Find where the given text appears and provide that cell's center as [x, y] coordinate. 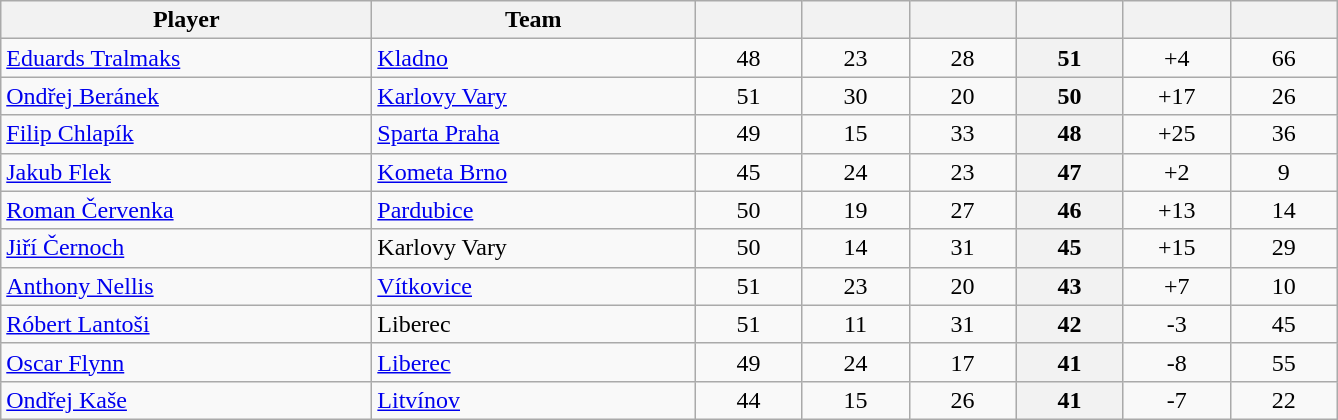
30 [856, 96]
Filip Chlapík [186, 134]
42 [1070, 324]
+7 [1176, 286]
33 [962, 134]
+2 [1176, 172]
Jakub Flek [186, 172]
-8 [1176, 362]
+13 [1176, 210]
43 [1070, 286]
Eduards Tralmaks [186, 58]
Litvínov [534, 400]
+15 [1176, 248]
+4 [1176, 58]
9 [1284, 172]
Anthony Nellis [186, 286]
Team [534, 20]
46 [1070, 210]
Ondřej Beránek [186, 96]
Kladno [534, 58]
44 [748, 400]
+17 [1176, 96]
11 [856, 324]
10 [1284, 286]
Oscar Flynn [186, 362]
28 [962, 58]
17 [962, 362]
Player [186, 20]
Kometa Brno [534, 172]
Jiří Černoch [186, 248]
47 [1070, 172]
-7 [1176, 400]
Ondřej Kaše [186, 400]
66 [1284, 58]
Róbert Lantoši [186, 324]
Vítkovice [534, 286]
36 [1284, 134]
19 [856, 210]
Pardubice [534, 210]
55 [1284, 362]
27 [962, 210]
Roman Červenka [186, 210]
22 [1284, 400]
Sparta Praha [534, 134]
29 [1284, 248]
+25 [1176, 134]
-3 [1176, 324]
